Find where the given text appears and provide that cell's center as (x, y) coordinate. 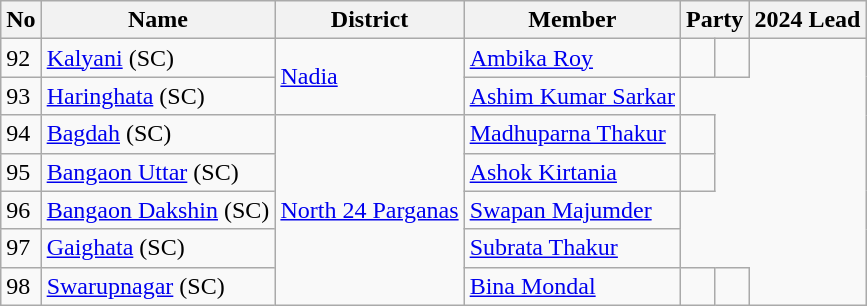
Kalyani (SC) (158, 58)
2024 Lead (808, 20)
94 (21, 134)
Party (714, 20)
Ashim Kumar Sarkar (572, 96)
Swapan Majumder (572, 210)
Madhuparna Thakur (572, 134)
98 (21, 286)
Bagdah (SC) (158, 134)
Haringhata (SC) (158, 96)
North 24 Parganas (370, 210)
97 (21, 248)
Nadia (370, 77)
No (21, 20)
Ambika Roy (572, 58)
Bangaon Uttar (SC) (158, 172)
Subrata Thakur (572, 248)
93 (21, 96)
Name (158, 20)
Bangaon Dakshin (SC) (158, 210)
Swarupnagar (SC) (158, 286)
95 (21, 172)
Bina Mondal (572, 286)
Gaighata (SC) (158, 248)
Member (572, 20)
96 (21, 210)
District (370, 20)
92 (21, 58)
Ashok Kirtania (572, 172)
